Output the [X, Y] coordinate of the center of the cell containing the given text.  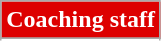
Coaching staff [81, 20]
